Extract the [X, Y] coordinate from the center of the cell holding the provided text.  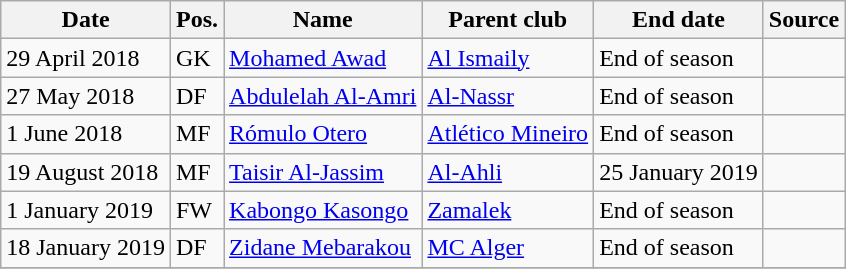
1 June 2018 [86, 134]
Al-Ahli [508, 172]
MC Alger [508, 248]
Pos. [196, 20]
Mohamed Awad [323, 58]
Taisir Al-Jassim [323, 172]
FW [196, 210]
Source [804, 20]
Date [86, 20]
GK [196, 58]
29 April 2018 [86, 58]
18 January 2019 [86, 248]
Parent club [508, 20]
19 August 2018 [86, 172]
Rómulo Otero [323, 134]
Atlético Mineiro [508, 134]
End date [679, 20]
Name [323, 20]
Al-Nassr [508, 96]
27 May 2018 [86, 96]
Zidane Mebarakou [323, 248]
25 January 2019 [679, 172]
Kabongo Kasongo [323, 210]
Zamalek [508, 210]
Abdulelah Al-Amri [323, 96]
Al Ismaily [508, 58]
1 January 2019 [86, 210]
